Detect which cell encompasses the target text, then output its [X, Y] center coordinate. 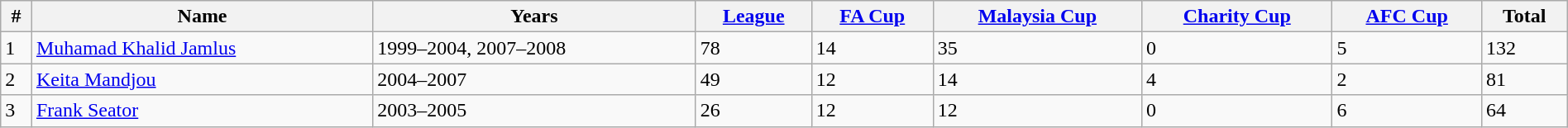
5 [1407, 48]
Keita Mandjou [202, 79]
2004–2007 [534, 79]
Muhamad Khalid Jamlus [202, 48]
League [753, 17]
# [17, 17]
35 [1037, 48]
Frank Seator [202, 111]
AFC Cup [1407, 17]
4 [1236, 79]
Total [1524, 17]
132 [1524, 48]
Malaysia Cup [1037, 17]
2003–2005 [534, 111]
6 [1407, 111]
3 [17, 111]
64 [1524, 111]
49 [753, 79]
Name [202, 17]
Years [534, 17]
1999–2004, 2007–2008 [534, 48]
FA Cup [872, 17]
26 [753, 111]
81 [1524, 79]
78 [753, 48]
1 [17, 48]
Charity Cup [1236, 17]
